Find where the given text appears and provide that cell's center as [X, Y] coordinate. 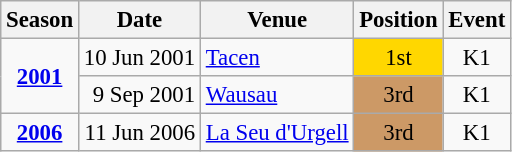
La Seu d'Urgell [276, 133]
Date [139, 20]
Tacen [276, 58]
11 Jun 2006 [139, 133]
Position [398, 20]
Season [40, 20]
Venue [276, 20]
9 Sep 2001 [139, 95]
2001 [40, 76]
10 Jun 2001 [139, 58]
Event [477, 20]
2006 [40, 133]
Wausau [276, 95]
1st [398, 58]
